Return (x, y) of the center of cell containing provided text 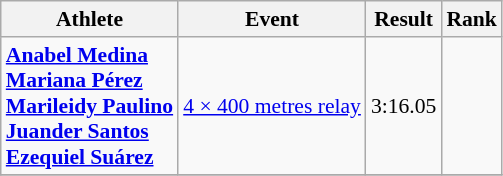
Athlete (90, 19)
3:16.05 (404, 106)
Event (272, 19)
Result (404, 19)
4 × 400 metres relay (272, 106)
Rank (472, 19)
Anabel MedinaMariana PérezMarileidy PaulinoJuander SantosEzequiel Suárez (90, 106)
